Detect which cell encompasses the target text, then output its (x, y) center coordinate. 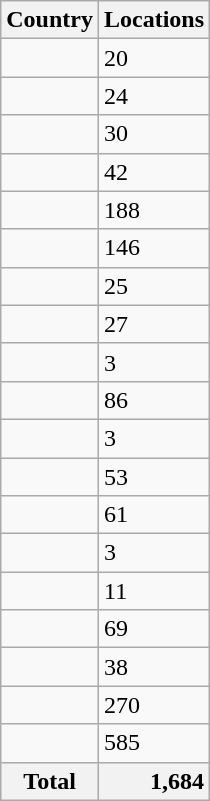
585 (154, 743)
188 (154, 210)
53 (154, 477)
24 (154, 96)
61 (154, 515)
20 (154, 58)
Country (50, 20)
270 (154, 705)
69 (154, 629)
Locations (154, 20)
30 (154, 134)
Total (50, 781)
42 (154, 172)
86 (154, 400)
38 (154, 667)
11 (154, 591)
146 (154, 248)
25 (154, 286)
1,684 (154, 781)
27 (154, 324)
